For the text-containing cell, return its midpoint in [X, Y] coordinate format. 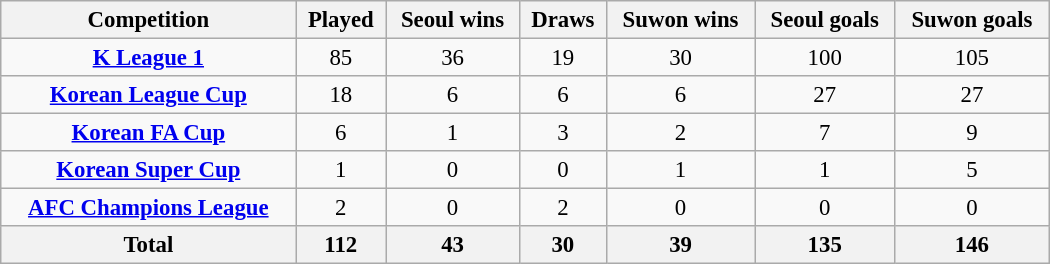
112 [341, 245]
7 [825, 133]
135 [825, 245]
Seoul goals [825, 20]
85 [341, 58]
105 [972, 58]
Suwon goals [972, 20]
18 [341, 95]
19 [562, 58]
Korean Super Cup [148, 170]
43 [453, 245]
Suwon wins [680, 20]
36 [453, 58]
K League 1 [148, 58]
Seoul wins [453, 20]
Competition [148, 20]
Draws [562, 20]
146 [972, 245]
5 [972, 170]
Korean FA Cup [148, 133]
39 [680, 245]
100 [825, 58]
Korean League Cup [148, 95]
9 [972, 133]
Played [341, 20]
AFC Champions League [148, 208]
3 [562, 133]
Total [148, 245]
